Return [x, y] of the center of cell containing provided text 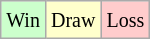
Win [24, 20]
Loss [126, 20]
Draw [72, 20]
